Find where the given text appears and provide that cell's center as [X, Y] coordinate. 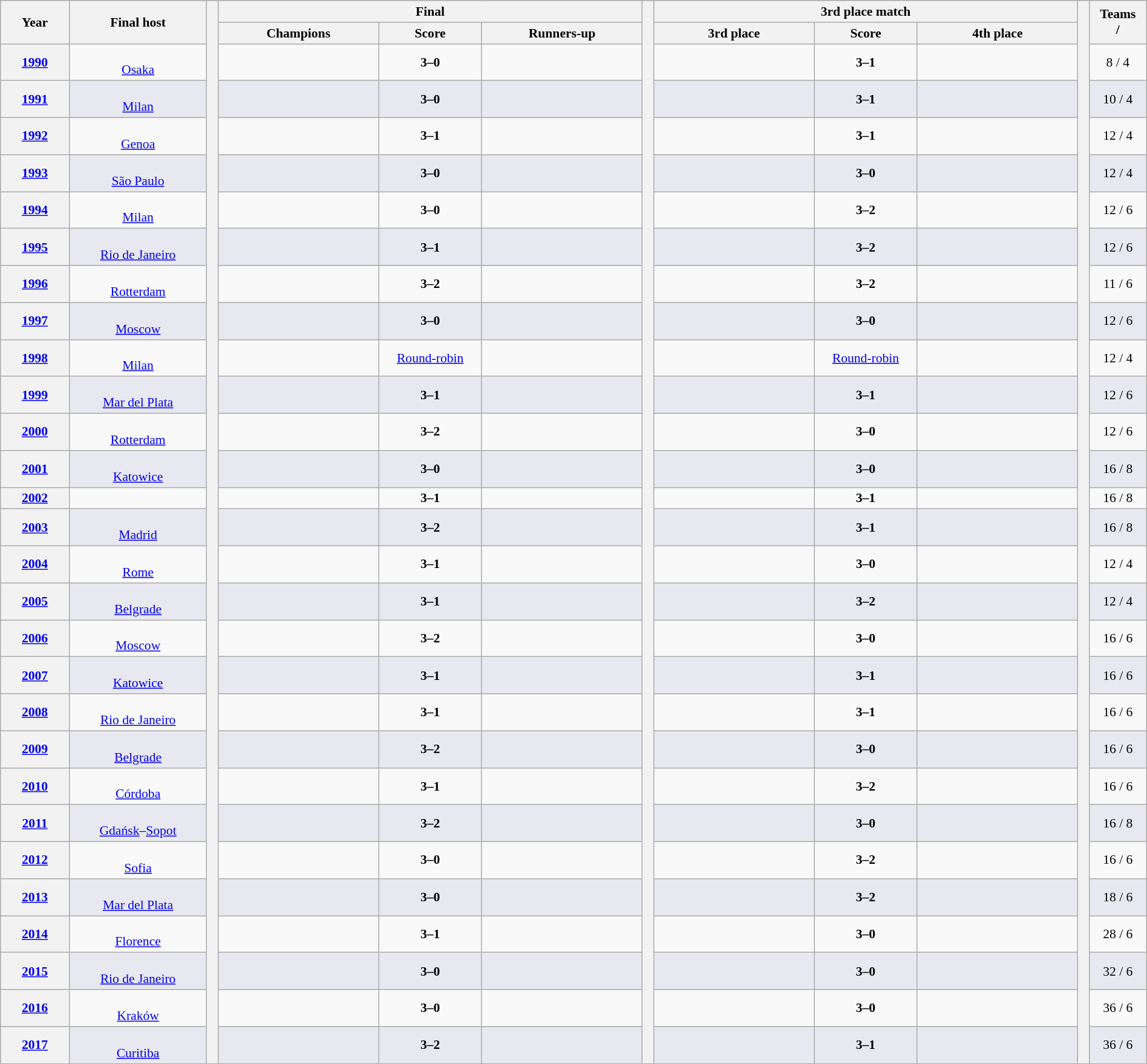
Kraków [138, 1008]
2010 [35, 786]
8 / 4 [1118, 62]
2012 [35, 860]
1990 [35, 62]
2009 [35, 749]
2005 [35, 601]
Madrid [138, 527]
1992 [35, 137]
1995 [35, 247]
2007 [35, 675]
3rd place match [866, 11]
2016 [35, 1008]
Córdoba [138, 786]
Genoa [138, 137]
2004 [35, 565]
2003 [35, 527]
2011 [35, 824]
1993 [35, 173]
Year [35, 22]
18 / 6 [1118, 898]
Runners-up [561, 33]
Final [431, 11]
Sofia [138, 860]
2013 [35, 898]
2015 [35, 971]
10 / 4 [1118, 99]
1998 [35, 358]
2002 [35, 498]
Teams / [1118, 22]
Curitiba [138, 1045]
1991 [35, 99]
32 / 6 [1118, 971]
1994 [35, 211]
Florence [138, 934]
Rome [138, 565]
3rd place [734, 33]
4th place [997, 33]
1997 [35, 321]
Final host [138, 22]
11 / 6 [1118, 284]
28 / 6 [1118, 934]
Gdańsk–Sopot [138, 824]
Osaka [138, 62]
São Paulo [138, 173]
2017 [35, 1045]
2014 [35, 934]
2008 [35, 713]
Champions [299, 33]
1999 [35, 396]
2001 [35, 469]
2000 [35, 432]
2006 [35, 639]
1996 [35, 284]
